For the text-containing cell, return its midpoint in [X, Y] coordinate format. 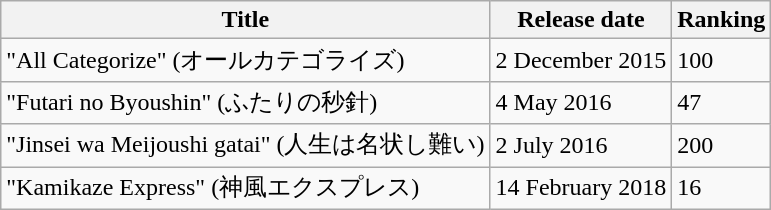
Ranking [722, 20]
47 [722, 102]
2 July 2016 [581, 146]
"Kamikaze Express" (神風エクスプレス) [246, 188]
"Jinsei wa Meijoushi gatai" (人生は名状し難い) [246, 146]
200 [722, 146]
"Futari no Byoushin" (ふたりの秒針) [246, 102]
16 [722, 188]
Release date [581, 20]
"All Categorize" (オールカテゴライズ) [246, 60]
4 May 2016 [581, 102]
14 February 2018 [581, 188]
Title [246, 20]
2 December 2015 [581, 60]
100 [722, 60]
